Identify which cell holds the provided text, then report its (x, y) central coordinate. 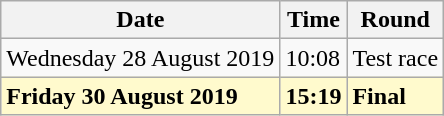
Wednesday 28 August 2019 (140, 58)
15:19 (314, 96)
Time (314, 20)
Test race (396, 58)
Round (396, 20)
Date (140, 20)
Friday 30 August 2019 (140, 96)
Final (396, 96)
10:08 (314, 58)
